Capture the cell that displays the provided text and extract its (x, y) central coordinate. 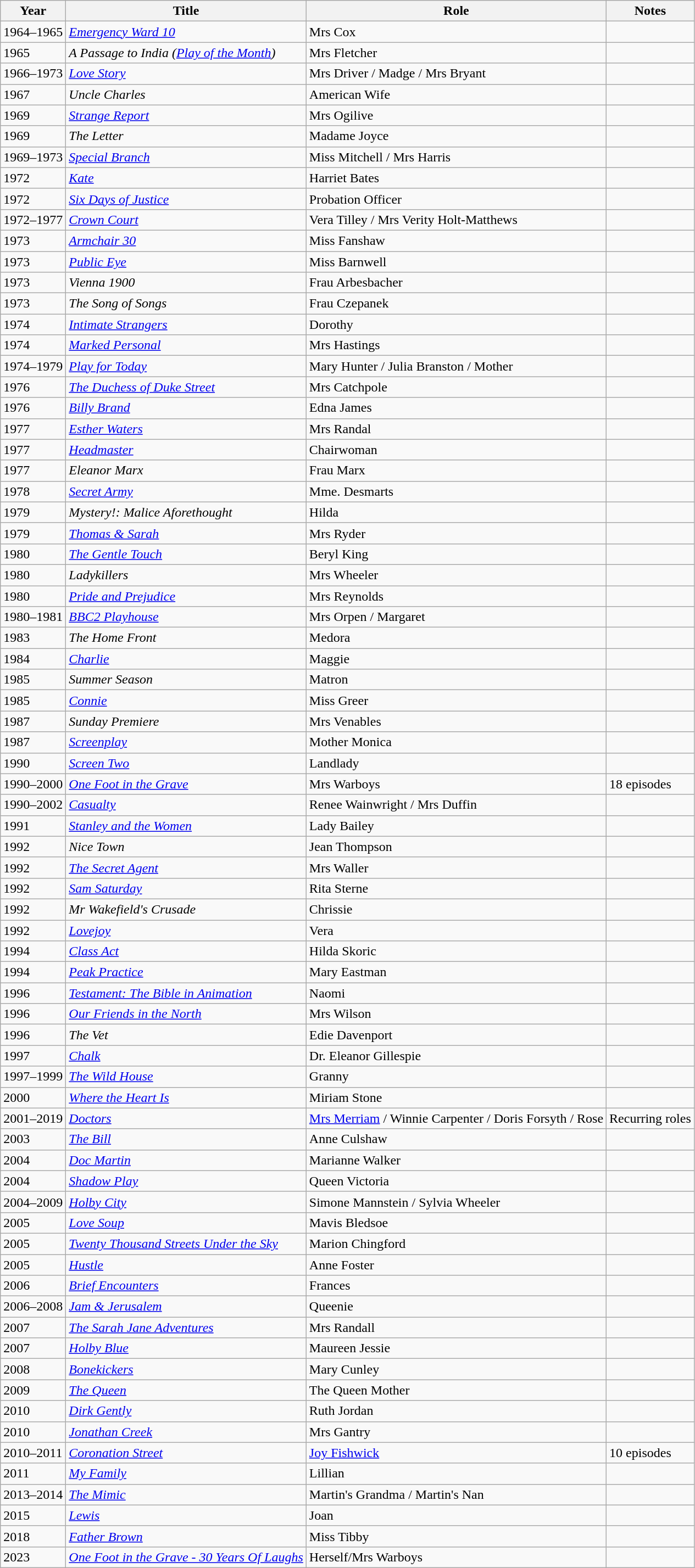
Casualty (186, 805)
Maggie (456, 659)
Armchair 30 (186, 240)
2004–2009 (33, 1202)
Chairwoman (456, 450)
18 episodes (650, 784)
1997 (33, 1056)
Queen Victoria (456, 1181)
Lovejoy (186, 931)
Mrs Driver / Madge / Mrs Bryant (456, 74)
10 episodes (650, 1453)
The Bill (186, 1139)
Naomi (456, 993)
Mrs Fletcher (456, 53)
Six Days of Justice (186, 199)
Simone Mannstein / Sylvia Wheeler (456, 1202)
Public Eye (186, 262)
1984 (33, 659)
Pride and Prejudice (186, 596)
Mrs Orpen / Margaret (456, 617)
Dr. Eleanor Gillespie (456, 1056)
Vera (456, 931)
Play for Today (186, 366)
Medora (456, 638)
Marion Chingford (456, 1244)
The Home Front (186, 638)
Brief Encounters (186, 1286)
Marianne Walker (456, 1160)
Harriet Bates (456, 178)
BBC2 Playhouse (186, 617)
Mrs Hastings (456, 345)
Mystery!: Malice Aforethought (186, 512)
Twenty Thousand Streets Under the Sky (186, 1244)
Holby City (186, 1202)
Love Soup (186, 1223)
Matron (456, 680)
Uncle Charles (186, 94)
Mrs Venables (456, 721)
Chrissie (456, 909)
1969–1973 (33, 157)
The Sarah Jane Adventures (186, 1328)
Notes (650, 11)
2023 (33, 1557)
Miriam Stone (456, 1097)
Emergency Ward 10 (186, 32)
Eleanor Marx (186, 471)
The Duchess of Duke Street (186, 387)
Vera Tilley / Mrs Verity Holt-Matthews (456, 220)
Class Act (186, 951)
Miss Fanshaw (456, 240)
1983 (33, 638)
Love Story (186, 74)
2009 (33, 1390)
Anne Foster (456, 1264)
Where the Heart Is (186, 1097)
Mrs Gantry (456, 1432)
Lillian (456, 1474)
2015 (33, 1515)
Frances (456, 1286)
Lady Bailey (456, 826)
Holby Blue (186, 1348)
My Family (186, 1474)
Jam & Jerusalem (186, 1307)
The Queen Mother (456, 1390)
Edie Davenport (456, 1035)
Landlady (456, 763)
Miss Barnwell (456, 262)
Joan (456, 1515)
Chalk (186, 1056)
Mrs Wheeler (456, 575)
Miss Tibby (456, 1536)
2008 (33, 1369)
Mary Cunley (456, 1369)
Mrs Merriam / Winnie Carpenter / Doris Forsyth / Rose (456, 1118)
Mrs Ryder (456, 533)
Dirk Gently (186, 1411)
The Vet (186, 1035)
1991 (33, 826)
Sunday Premiere (186, 721)
Mary Eastman (456, 972)
Our Friends in the North (186, 1014)
Miss Greer (456, 701)
The Letter (186, 136)
Jean Thompson (456, 847)
The Wild House (186, 1077)
Renee Wainwright / Mrs Duffin (456, 805)
Shadow Play (186, 1181)
Mrs Waller (456, 867)
Year (33, 11)
Granny (456, 1077)
Sam Saturday (186, 888)
Jonathan Creek (186, 1432)
Screen Two (186, 763)
2018 (33, 1536)
Strange Report (186, 115)
Mme. Desmarts (456, 491)
1967 (33, 94)
Mrs Randal (456, 429)
Frau Marx (456, 471)
Marked Personal (186, 345)
A Passage to India (Play of the Month) (186, 53)
The Mimic (186, 1494)
1965 (33, 53)
1990–2002 (33, 805)
Frau Arbesbacher (456, 283)
Bonekickers (186, 1369)
Ruth Jordan (456, 1411)
Mrs Warboys (456, 784)
1972–1977 (33, 220)
Joy Fishwick (456, 1453)
The Secret Agent (186, 867)
Charlie (186, 659)
Mrs Ogilive (456, 115)
Queenie (456, 1307)
Father Brown (186, 1536)
Maureen Jessie (456, 1348)
1964–1965 (33, 32)
Coronation Street (186, 1453)
Summer Season (186, 680)
1990 (33, 763)
Mary Hunter / Julia Branston / Mother (456, 366)
Doc Martin (186, 1160)
The Song of Songs (186, 304)
2006 (33, 1286)
Probation Officer (456, 199)
Thomas & Sarah (186, 533)
Vienna 1900 (186, 283)
Hilda Skoric (456, 951)
Special Branch (186, 157)
Hustle (186, 1264)
Mavis Bledsoe (456, 1223)
Mother Monica (456, 742)
Mrs Wilson (456, 1014)
Intimate Strangers (186, 324)
Beryl King (456, 554)
Lewis (186, 1515)
2000 (33, 1097)
2006–2008 (33, 1307)
Doctors (186, 1118)
2003 (33, 1139)
2001–2019 (33, 1118)
Madame Joyce (456, 136)
The Gentle Touch (186, 554)
1990–2000 (33, 784)
Rita Sterne (456, 888)
1978 (33, 491)
Kate (186, 178)
Mrs Reynolds (456, 596)
Billy Brand (186, 408)
Dorothy (456, 324)
Connie (186, 701)
Mr Wakefield's Crusade (186, 909)
Stanley and the Women (186, 826)
Edna James (456, 408)
Crown Court (186, 220)
Recurring roles (650, 1118)
Herself/Mrs Warboys (456, 1557)
Miss Mitchell / Mrs Harris (456, 157)
Peak Practice (186, 972)
American Wife (456, 94)
Ladykillers (186, 575)
The Queen (186, 1390)
Mrs Cox (456, 32)
1966–1973 (33, 74)
Title (186, 11)
Headmaster (186, 450)
Anne Culshaw (456, 1139)
One Foot in the Grave - 30 Years Of Laughs (186, 1557)
Screenplay (186, 742)
2010–2011 (33, 1453)
1974–1979 (33, 366)
Testament: The Bible in Animation (186, 993)
2011 (33, 1474)
Role (456, 11)
Hilda (456, 512)
Mrs Catchpole (456, 387)
1980–1981 (33, 617)
Mrs Randall (456, 1328)
2013–2014 (33, 1494)
Frau Czepanek (456, 304)
One Foot in the Grave (186, 784)
1997–1999 (33, 1077)
Secret Army (186, 491)
Esther Waters (186, 429)
Nice Town (186, 847)
Martin's Grandma / Martin's Nan (456, 1494)
